For the text-containing cell, return its midpoint in (x, y) coordinate format. 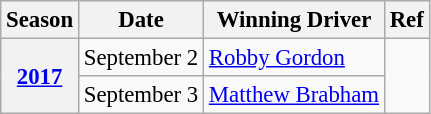
September 2 (140, 58)
Winning Driver (294, 20)
Date (140, 20)
Ref (406, 20)
Season (40, 20)
Robby Gordon (294, 58)
2017 (40, 76)
Matthew Brabham (294, 95)
September 3 (140, 95)
